Return [x, y] of the center of cell containing provided text 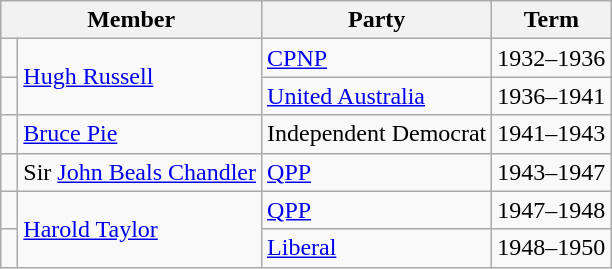
United Australia [377, 96]
Independent Democrat [377, 134]
1941–1943 [552, 134]
Sir John Beals Chandler [140, 172]
Hugh Russell [140, 77]
Member [132, 20]
CPNP [377, 58]
Liberal [377, 248]
Bruce Pie [140, 134]
1936–1941 [552, 96]
Harold Taylor [140, 229]
1948–1950 [552, 248]
1932–1936 [552, 58]
1943–1947 [552, 172]
1947–1948 [552, 210]
Party [377, 20]
Term [552, 20]
